Scan for the cell matching the given text and deliver its [X, Y] coordinate at center. 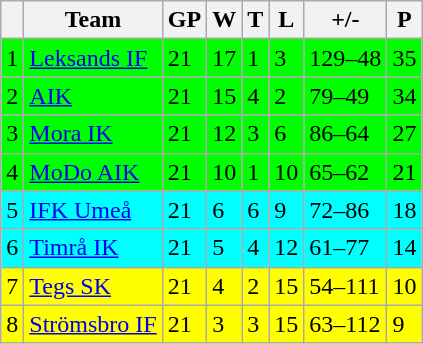
14 [404, 248]
IFK Umeå [93, 210]
129–48 [346, 58]
7 [12, 286]
17 [224, 58]
AIK [93, 96]
P [404, 20]
35 [404, 58]
54–111 [346, 286]
79–49 [346, 96]
Mora IK [93, 134]
65–62 [346, 172]
8 [12, 324]
Strömsbro IF [93, 324]
27 [404, 134]
GP [184, 20]
34 [404, 96]
Timrå IK [93, 248]
61–77 [346, 248]
MoDo AIK [93, 172]
18 [404, 210]
Team [93, 20]
72–86 [346, 210]
L [286, 20]
W [224, 20]
+/- [346, 20]
86–64 [346, 134]
Tegs SK [93, 286]
63–112 [346, 324]
Leksands IF [93, 58]
T [256, 20]
